Return [x, y] of the center of cell containing provided text 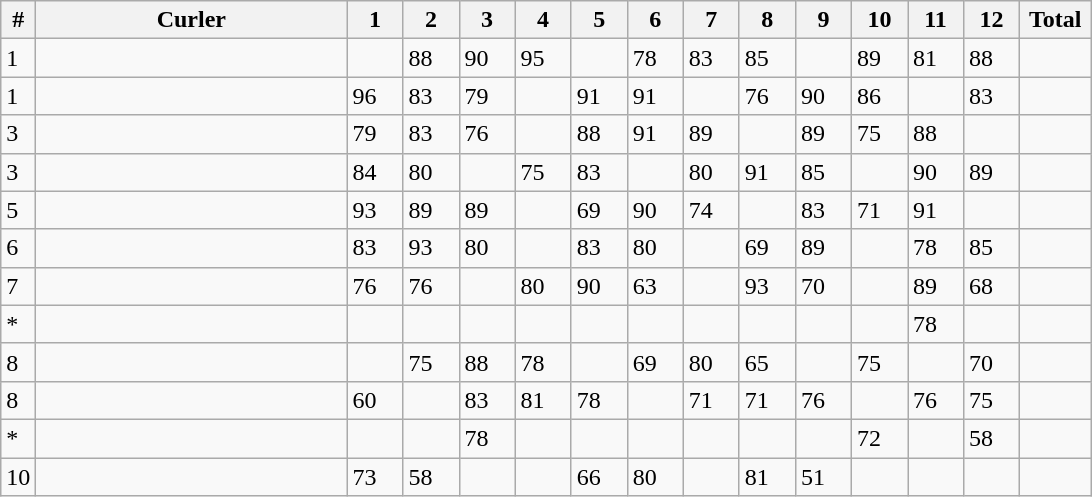
96 [375, 96]
Total [1056, 20]
66 [599, 477]
60 [375, 400]
86 [879, 96]
72 [879, 438]
84 [375, 172]
9 [823, 20]
73 [375, 477]
Curler [192, 20]
# [18, 20]
12 [992, 20]
11 [936, 20]
74 [711, 210]
95 [543, 58]
63 [655, 286]
65 [767, 362]
4 [543, 20]
51 [823, 477]
68 [992, 286]
2 [431, 20]
